Determine the (x, y) coordinate at the center of the cell enclosing the given text.  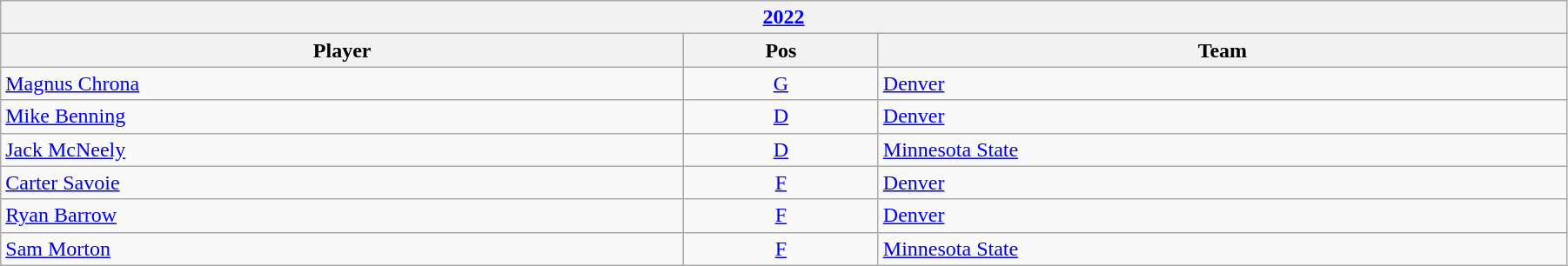
Carter Savoie (343, 183)
G (781, 83)
2022 (784, 17)
Sam Morton (343, 249)
Ryan Barrow (343, 216)
Mike Benning (343, 116)
Team (1222, 50)
Jack McNeely (343, 150)
Player (343, 50)
Pos (781, 50)
Magnus Chrona (343, 83)
